Return the (x, y) coordinate for the center point of the cell that contains the specified text.  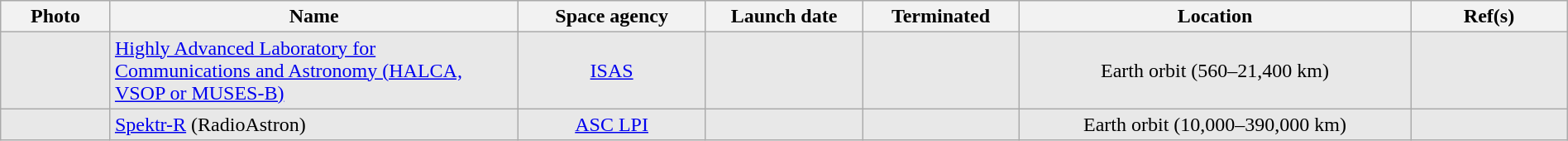
Space agency (612, 17)
Name (314, 17)
Location (1215, 17)
Spektr-R (RadioAstron) (314, 124)
Terminated (941, 17)
Launch date (784, 17)
ISAS (612, 70)
Earth orbit (10,000–390,000 km) (1215, 124)
Ref(s) (1489, 17)
ASC LPI (612, 124)
Highly Advanced Laboratory for Communications and Astronomy (HALCA, VSOP or MUSES-B) (314, 70)
Earth orbit (560–21,400 km) (1215, 70)
Photo (56, 17)
